Find where the given text appears and provide that cell's center as (X, Y) coordinate. 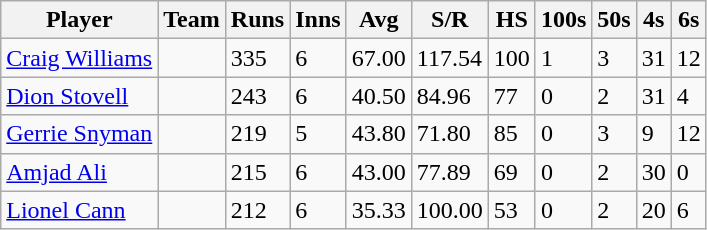
243 (257, 96)
43.00 (378, 172)
6s (688, 20)
Team (192, 20)
117.54 (450, 58)
212 (257, 210)
Player (80, 20)
35.33 (378, 210)
1 (563, 58)
67.00 (378, 58)
335 (257, 58)
HS (512, 20)
Amjad Ali (80, 172)
4 (688, 96)
85 (512, 134)
71.80 (450, 134)
100 (512, 58)
77 (512, 96)
77.89 (450, 172)
30 (654, 172)
50s (614, 20)
215 (257, 172)
5 (318, 134)
Inns (318, 20)
100.00 (450, 210)
219 (257, 134)
4s (654, 20)
20 (654, 210)
9 (654, 134)
69 (512, 172)
Dion Stovell (80, 96)
53 (512, 210)
40.50 (378, 96)
Runs (257, 20)
Gerrie Snyman (80, 134)
100s (563, 20)
Lionel Cann (80, 210)
S/R (450, 20)
Avg (378, 20)
84.96 (450, 96)
43.80 (378, 134)
Craig Williams (80, 58)
